Pinpoint the cell where the given text exists, returning its (x, y) midpoint coordinate. 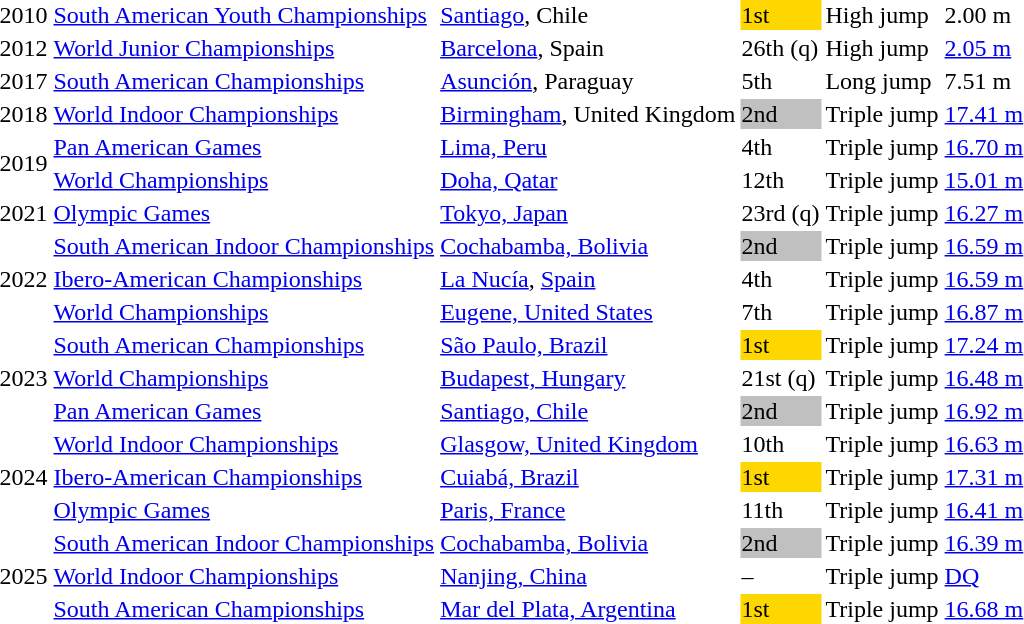
Long jump (882, 81)
Lima, Peru (588, 147)
5th (780, 81)
10th (780, 444)
Doha, Qatar (588, 180)
Eugene, United States (588, 312)
Asunción, Paraguay (588, 81)
21st (q) (780, 378)
Paris, France (588, 510)
Birmingham, United Kingdom (588, 114)
Barcelona, Spain (588, 48)
– (780, 576)
Glasgow, United Kingdom (588, 444)
Cuiabá, Brazil (588, 477)
Nanjing, China (588, 576)
Tokyo, Japan (588, 213)
Budapest, Hungary (588, 378)
23rd (q) (780, 213)
26th (q) (780, 48)
South American Youth Championships (244, 15)
La Nucía, Spain (588, 279)
7th (780, 312)
11th (780, 510)
São Paulo, Brazil (588, 345)
World Junior Championships (244, 48)
12th (780, 180)
Mar del Plata, Argentina (588, 609)
